Search for the cell housing the specified text and yield its (X, Y) center coordinate. 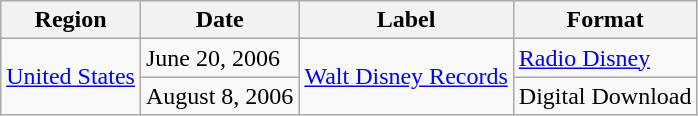
United States (71, 77)
Label (406, 20)
Radio Disney (605, 58)
Date (219, 20)
Walt Disney Records (406, 77)
Digital Download (605, 96)
Format (605, 20)
August 8, 2006 (219, 96)
Region (71, 20)
June 20, 2006 (219, 58)
